Extract the [x, y] coordinate from the center of the cell holding the provided text.  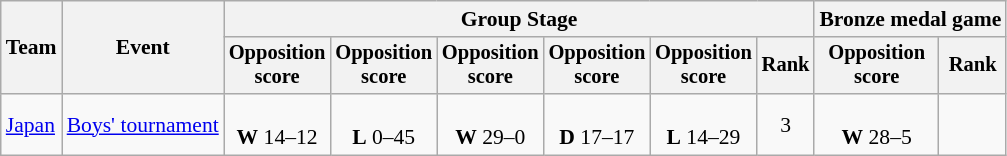
W 14–12 [278, 124]
L 0–45 [384, 124]
Japan [32, 124]
Event [143, 48]
Team [32, 48]
Bronze medal game [910, 19]
L 14–29 [704, 124]
W 29–0 [490, 124]
Group Stage [520, 19]
W 28–5 [876, 124]
D 17–17 [598, 124]
Boys' tournament [143, 124]
3 [786, 124]
